Extract the (X, Y) coordinate from the center of the cell holding the provided text.  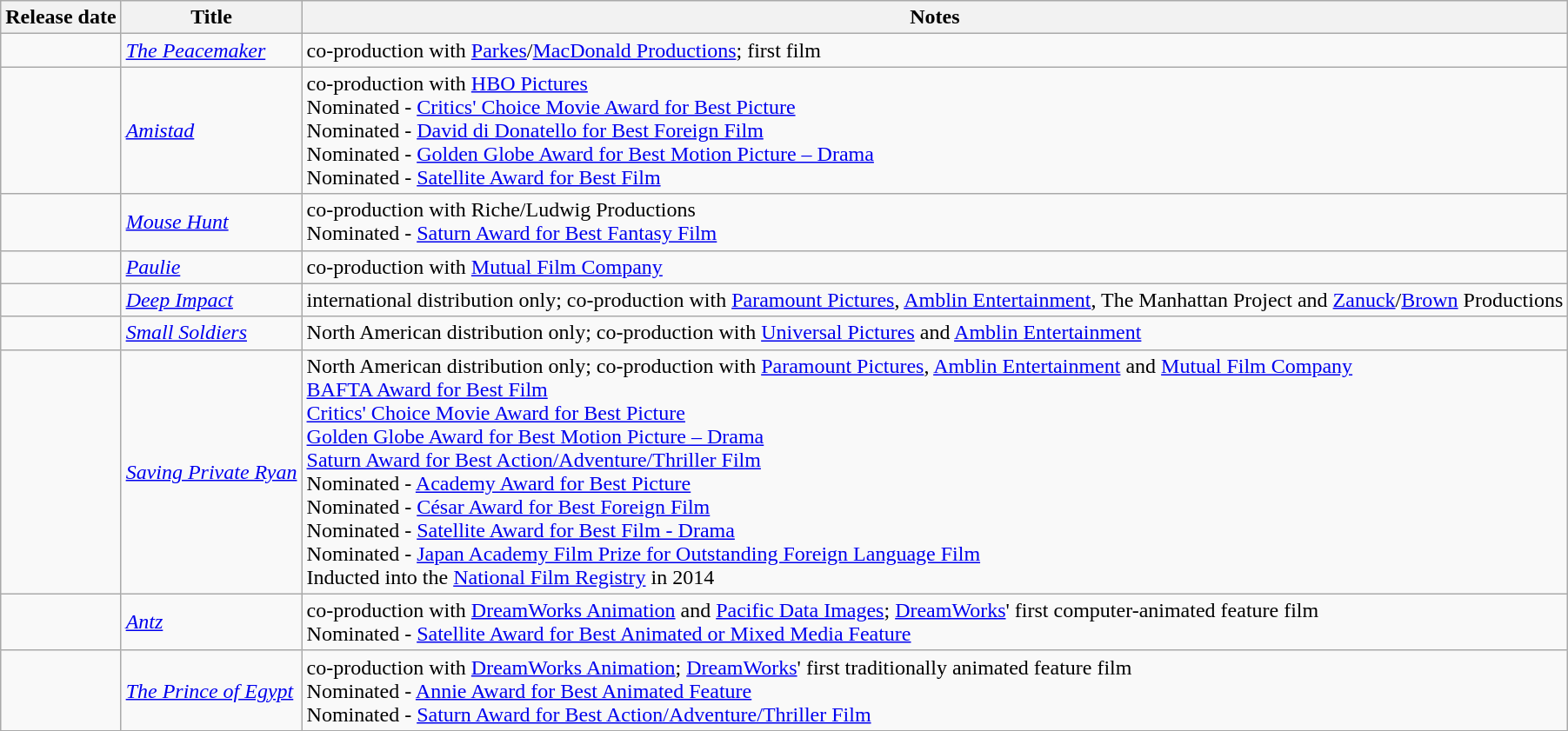
Notes (935, 17)
co-production with Riche/Ludwig ProductionsNominated - Saturn Award for Best Fantasy Film (935, 223)
Deep Impact (211, 300)
Paulie (211, 267)
Amistad (211, 130)
Antz (211, 622)
Mouse Hunt (211, 223)
Saving Private Ryan (211, 471)
The Prince of Egypt (211, 690)
co-production with Parkes/MacDonald Productions; first film (935, 50)
co-production with Mutual Film Company (935, 267)
North American distribution only; co-production with Universal Pictures and Amblin Entertainment (935, 333)
Title (211, 17)
international distribution only; co-production with Paramount Pictures, Amblin Entertainment, The Manhattan Project and Zanuck/Brown Productions (935, 300)
Small Soldiers (211, 333)
Release date (61, 17)
The Peacemaker (211, 50)
